For the text-containing cell, return its midpoint in (X, Y) coordinate format. 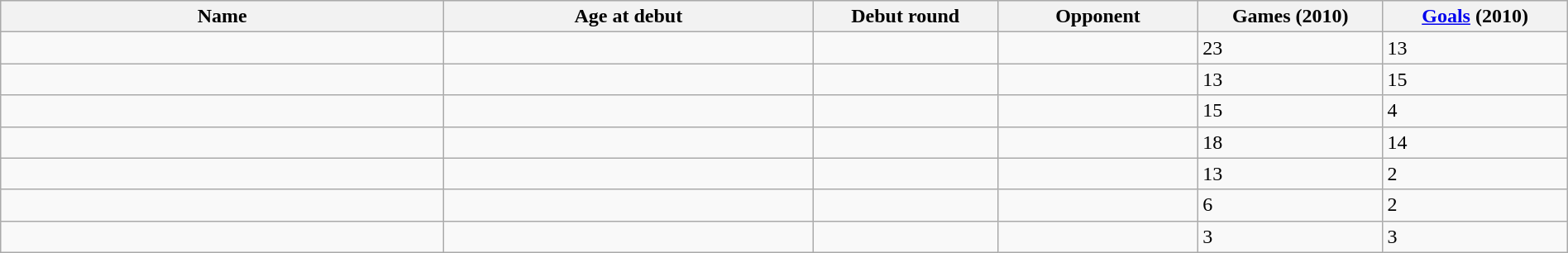
Age at debut (629, 17)
Debut round (905, 17)
Name (222, 17)
Opponent (1097, 17)
14 (1475, 142)
4 (1475, 111)
Goals (2010) (1475, 17)
18 (1290, 142)
6 (1290, 205)
Games (2010) (1290, 17)
23 (1290, 48)
